Determine the (X, Y) coordinate at the center of the cell enclosing the given text.  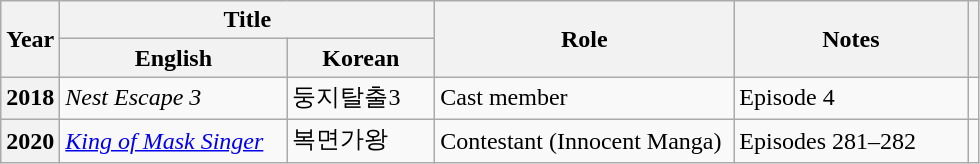
2018 (30, 98)
둥지탈출3 (361, 98)
Episode 4 (851, 98)
Nest Escape 3 (174, 98)
Cast member (584, 98)
Korean (361, 58)
Episodes 281–282 (851, 140)
2020 (30, 140)
King of Mask Singer (174, 140)
Year (30, 39)
Title (248, 20)
복면가왕 (361, 140)
Contestant (Innocent Manga) (584, 140)
Notes (851, 39)
Role (584, 39)
English (174, 58)
